Determine the (x, y) coordinate at the center of the cell enclosing the given text.  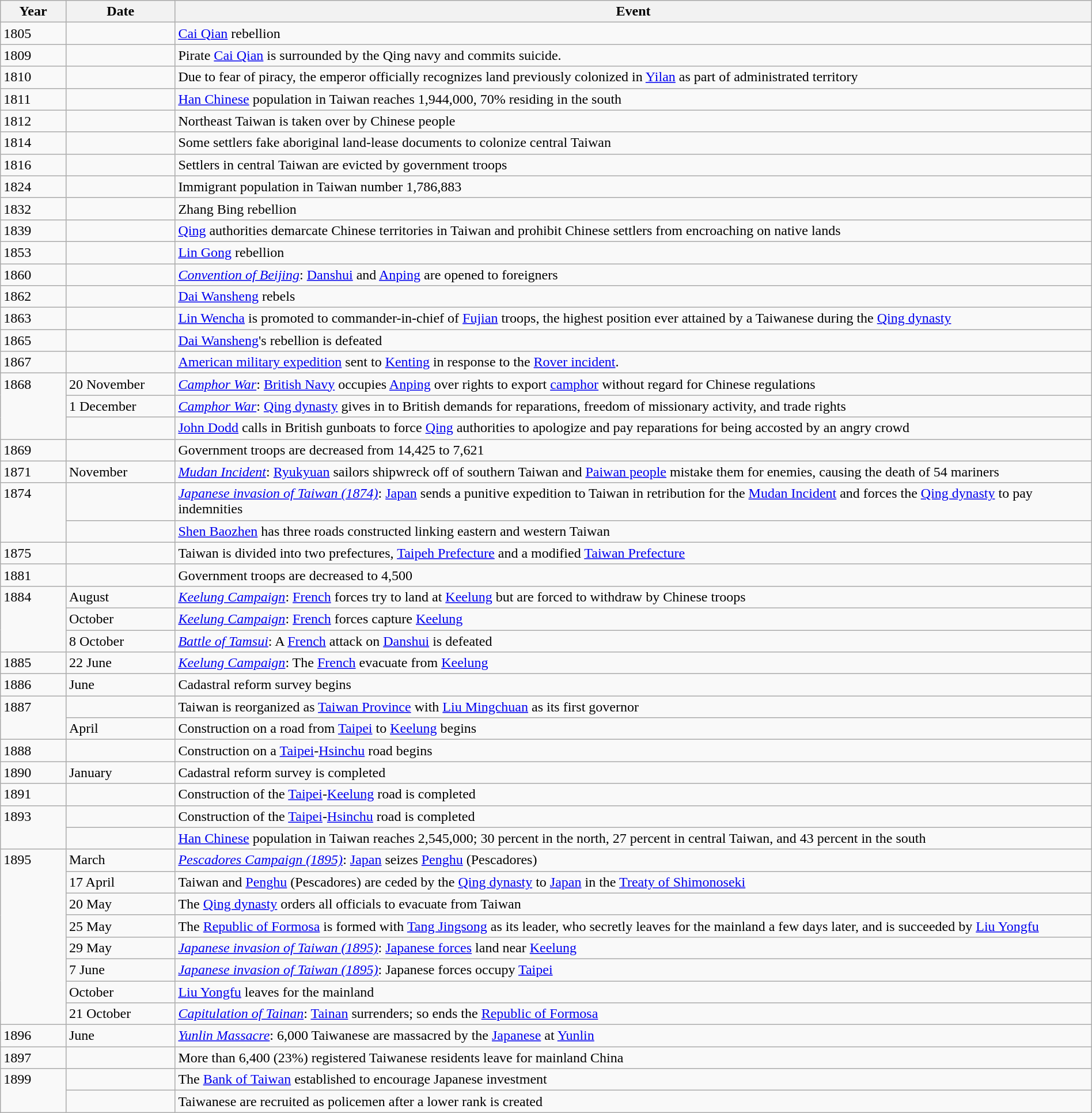
20 November (120, 384)
Taiwan is divided into two prefectures, Taipeh Prefecture and a modified Taiwan Prefecture (634, 553)
1810 (33, 77)
Dai Wansheng's rebellion is defeated (634, 340)
Han Chinese population in Taiwan reaches 2,545,000; 30 percent in the north, 27 percent in central Taiwan, and 43 percent in the south (634, 838)
March (120, 860)
1867 (33, 362)
1812 (33, 121)
8 October (120, 641)
The Bank of Taiwan established to encourage Japanese investment (634, 1080)
Qing authorities demarcate Chinese territories in Taiwan and prohibit Chinese settlers from encroaching on native lands (634, 230)
20 May (120, 904)
The Qing dynasty orders all officials to evacuate from Taiwan (634, 904)
Construction of the Taipei-Hsinchu road is completed (634, 816)
1 December (120, 406)
Keelung Campaign: The French evacuate from Keelung (634, 663)
Construction of the Taipei-Keelung road is completed (634, 794)
August (120, 597)
Cadastral reform survey is completed (634, 773)
1896 (33, 1036)
1824 (33, 187)
Taiwan and Penghu (Pescadores) are ceded by the Qing dynasty to Japan in the Treaty of Shimonoseki (634, 882)
Construction on a Taipei-Hsinchu road begins (634, 751)
Han Chinese population in Taiwan reaches 1,944,000, 70% residing in the south (634, 99)
Camphor War: Qing dynasty gives in to British demands for reparations, freedom of missionary activity, and trade rights (634, 406)
Camphor War: British Navy occupies Anping over rights to export camphor without regard for Chinese regulations (634, 384)
Shen Baozhen has three roads constructed linking eastern and western Taiwan (634, 531)
1832 (33, 209)
Some settlers fake aboriginal land-lease documents to colonize central Taiwan (634, 143)
1897 (33, 1058)
1868 (33, 406)
1895 (33, 937)
1881 (33, 575)
1860 (33, 275)
Northeast Taiwan is taken over by Chinese people (634, 121)
Event (634, 12)
1805 (33, 33)
American military expedition sent to Kenting in response to the Rover incident. (634, 362)
Dai Wansheng rebels (634, 297)
21 October (120, 1014)
1863 (33, 319)
22 June (120, 663)
Pirate Cai Qian is surrounded by the Qing navy and commits suicide. (634, 55)
Government troops are decreased to 4,500 (634, 575)
Battle of Tamsui: A French attack on Danshui is defeated (634, 641)
Cadastral reform survey begins (634, 685)
25 May (120, 926)
Government troops are decreased from 14,425 to 7,621 (634, 450)
1811 (33, 99)
1871 (33, 472)
Taiwanese are recruited as policemen after a lower rank is created (634, 1101)
1839 (33, 230)
1865 (33, 340)
Japanese invasion of Taiwan (1895): Japanese forces occupy Taipei (634, 970)
Settlers in central Taiwan are evicted by government troops (634, 165)
Mudan Incident: Ryukyuan sailors shipwreck off of southern Taiwan and Paiwan people mistake them for enemies, causing the death of 54 mariners (634, 472)
Japanese invasion of Taiwan (1895): Japanese forces land near Keelung (634, 948)
Date (120, 12)
1885 (33, 663)
Yunlin Massacre: 6,000 Taiwanese are massacred by the Japanese at Yunlin (634, 1036)
1893 (33, 827)
Pescadores Campaign (1895): Japan seizes Penghu (Pescadores) (634, 860)
1886 (33, 685)
1891 (33, 794)
Liu Yongfu leaves for the mainland (634, 991)
Keelung Campaign: French forces try to land at Keelung but are forced to withdraw by Chinese troops (634, 597)
November (120, 472)
1814 (33, 143)
Construction on a road from Taipei to Keelung begins (634, 729)
Zhang Bing rebellion (634, 209)
Taiwan is reorganized as Taiwan Province with Liu Mingchuan as its first governor (634, 707)
1874 (33, 513)
Year (33, 12)
7 June (120, 970)
Keelung Campaign: French forces capture Keelung (634, 619)
1890 (33, 773)
1862 (33, 297)
Capitulation of Tainan: Tainan surrenders; so ends the Republic of Formosa (634, 1014)
1887 (33, 718)
Immigrant population in Taiwan number 1,786,883 (634, 187)
Due to fear of piracy, the emperor officially recognizes land previously colonized in Yilan as part of administrated territory (634, 77)
John Dodd calls in British gunboats to force Qing authorities to apologize and pay reparations for being accosted by an angry crowd (634, 428)
1875 (33, 553)
April (120, 729)
29 May (120, 948)
17 April (120, 882)
More than 6,400 (23%) registered Taiwanese residents leave for mainland China (634, 1058)
1869 (33, 450)
Cai Qian rebellion (634, 33)
1816 (33, 165)
January (120, 773)
1884 (33, 619)
Lin Wencha is promoted to commander-in-chief of Fujian troops, the highest position ever attained by a Taiwanese during the Qing dynasty (634, 319)
1899 (33, 1091)
1888 (33, 751)
Convention of Beijing: Danshui and Anping are opened to foreigners (634, 275)
Lin Gong rebellion (634, 252)
1809 (33, 55)
1853 (33, 252)
